Detect which cell encompasses the target text, then output its [X, Y] center coordinate. 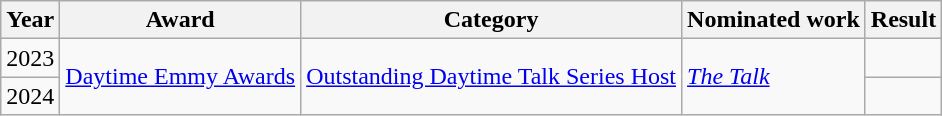
Result [903, 20]
2024 [30, 96]
Award [180, 20]
The Talk [774, 77]
Year [30, 20]
Category [492, 20]
Daytime Emmy Awards [180, 77]
2023 [30, 58]
Outstanding Daytime Talk Series Host [492, 77]
Nominated work [774, 20]
